For the text-containing cell, return its midpoint in [X, Y] coordinate format. 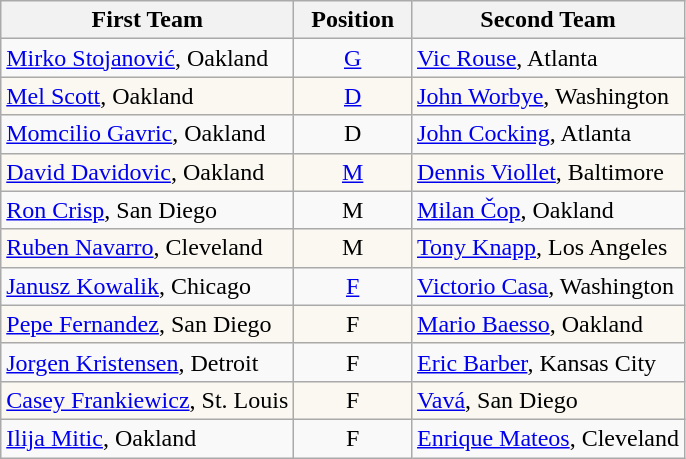
Dennis Viollet, Baltimore [548, 172]
David Davidovic, Oakland [148, 172]
Ron Crisp, San Diego [148, 210]
Position [353, 20]
Janusz Kowalik, Chicago [148, 286]
Eric Barber, Kansas City [548, 362]
Tony Knapp, Los Angeles [548, 248]
Mirko Stojanović, Oakland [148, 58]
Pepe Fernandez, San Diego [148, 324]
Ruben Navarro, Cleveland [148, 248]
Mario Baesso, Oakland [548, 324]
Victorio Casa, Washington [548, 286]
Mel Scott, Oakland [148, 96]
Vic Rouse, Atlanta [548, 58]
G [353, 58]
Ilija Mitic, Oakland [148, 438]
Milan Čop, Oakland [548, 210]
Second Team [548, 20]
Casey Frankiewicz, St. Louis [148, 400]
Jorgen Kristensen, Detroit [148, 362]
First Team [148, 20]
Vavá, San Diego [548, 400]
John Cocking, Atlanta [548, 134]
Momcilio Gavric, Oakland [148, 134]
John Worbye, Washington [548, 96]
Enrique Mateos, Cleveland [548, 438]
